Scan for the cell matching the given text and deliver its [X, Y] coordinate at center. 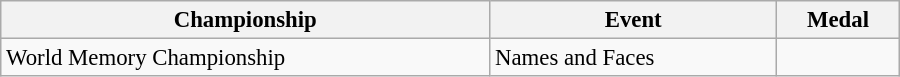
Championship [246, 20]
World Memory Championship [246, 58]
Medal [838, 20]
Event [634, 20]
Names and Faces [634, 58]
